Locate the cell with the specified text and output its (X, Y) center coordinate. 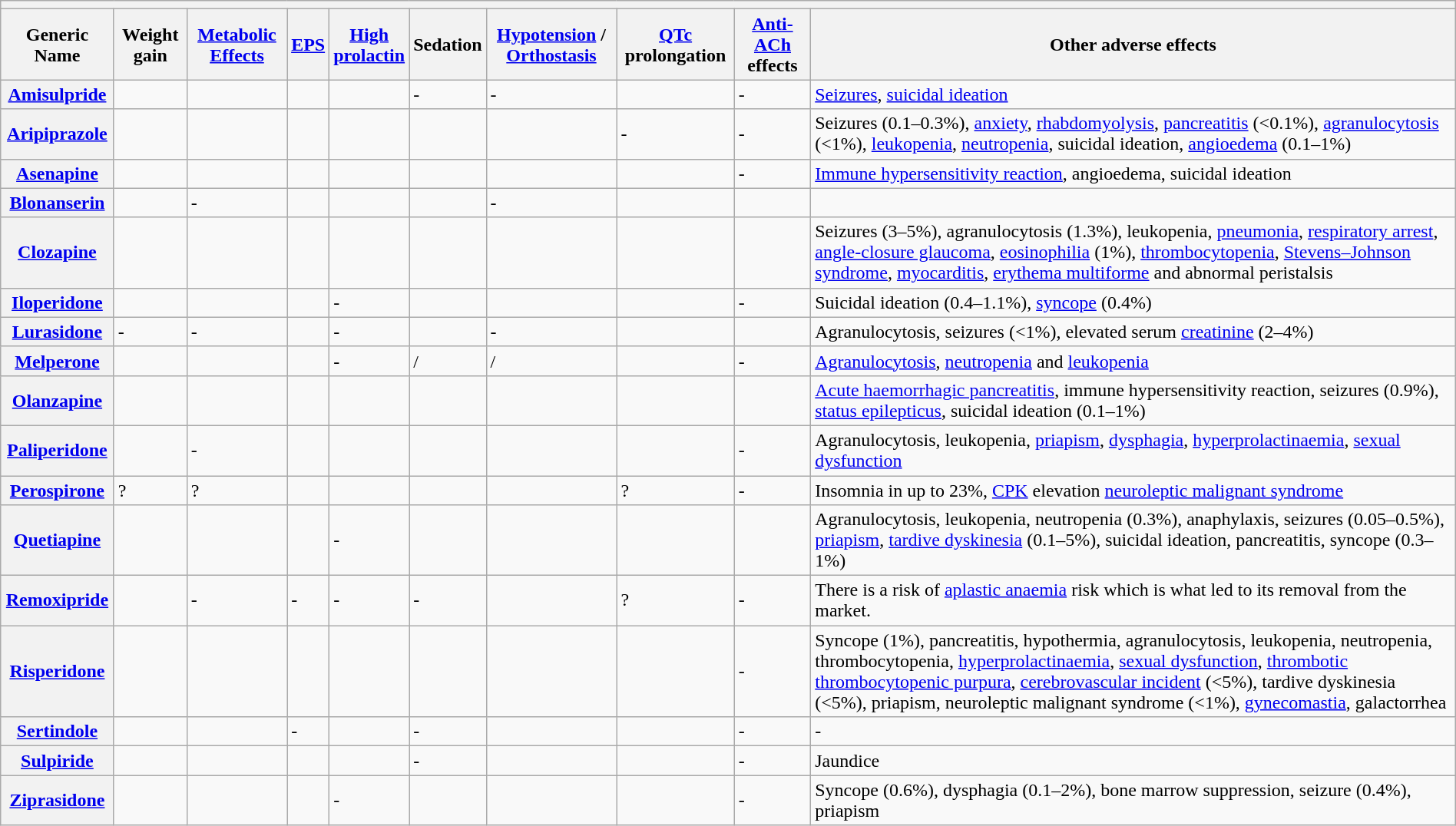
Lurasidone (57, 332)
Suicidal ideation (0.4–1.1%), syncope (0.4%) (1133, 302)
Amisulpride (57, 94)
Metabolic Effects (237, 45)
Jaundice (1133, 761)
Asenapine (57, 173)
Agranulocytosis, leukopenia, priapism, dysphagia, hyperprolactinaemia, sexual dysfunction (1133, 450)
Sulpiride (57, 761)
Agranulocytosis, seizures (<1%), elevated serum creatinine (2–4%) (1133, 332)
Olanzapine (57, 401)
Sedation (448, 45)
Ziprasidone (57, 800)
High prolactin (369, 45)
Clozapine (57, 253)
Hypotension / Orthostasis (551, 45)
Quetiapine (57, 540)
Anti-ACh effects (773, 45)
Seizures, suicidal ideation (1133, 94)
Risperidone (57, 671)
EPS (309, 45)
Paliperidone (57, 450)
Perospirone (57, 491)
There is a risk of aplastic anaemia risk which is what led to its removal from the market. (1133, 600)
Generic Name (57, 45)
Acute haemorrhagic pancreatitis, immune hypersensitivity reaction, seizures (0.9%), status epilepticus, suicidal ideation (0.1–1%) (1133, 401)
Blonanserin (57, 203)
Aripiprazole (57, 134)
Iloperidone (57, 302)
Remoxipride (57, 600)
Sertindole (57, 732)
Melperone (57, 361)
Other adverse effects (1133, 45)
Syncope (0.6%), dysphagia (0.1–2%), bone marrow suppression, seizure (0.4%), priapism (1133, 800)
Weight gain (151, 45)
QTc prolongation (676, 45)
Immune hypersensitivity reaction, angioedema, suicidal ideation (1133, 173)
Insomnia in up to 23%, CPK elevation neuroleptic malignant syndrome (1133, 491)
Agranulocytosis, neutropenia and leukopenia (1133, 361)
